Capture the cell that displays the provided text and extract its (X, Y) central coordinate. 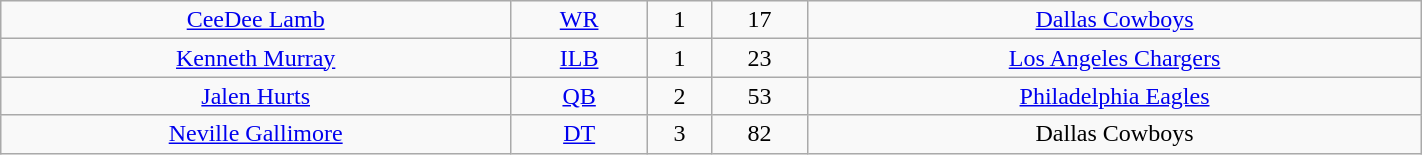
DT (580, 134)
QB (580, 96)
2 (680, 96)
23 (760, 58)
82 (760, 134)
WR (580, 20)
Neville Gallimore (256, 134)
53 (760, 96)
Jalen Hurts (256, 96)
17 (760, 20)
CeeDee Lamb (256, 20)
ILB (580, 58)
3 (680, 134)
Los Angeles Chargers (1114, 58)
Philadelphia Eagles (1114, 96)
Kenneth Murray (256, 58)
